Identify which cell holds the provided text, then report its [X, Y] central coordinate. 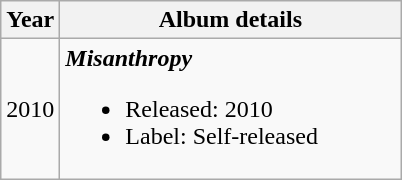
Year [30, 20]
Album details [230, 20]
MisanthropyReleased: 2010Label: Self-released [230, 109]
2010 [30, 109]
